Provide the [x, y] coordinate of the cell's center where the given text is located.  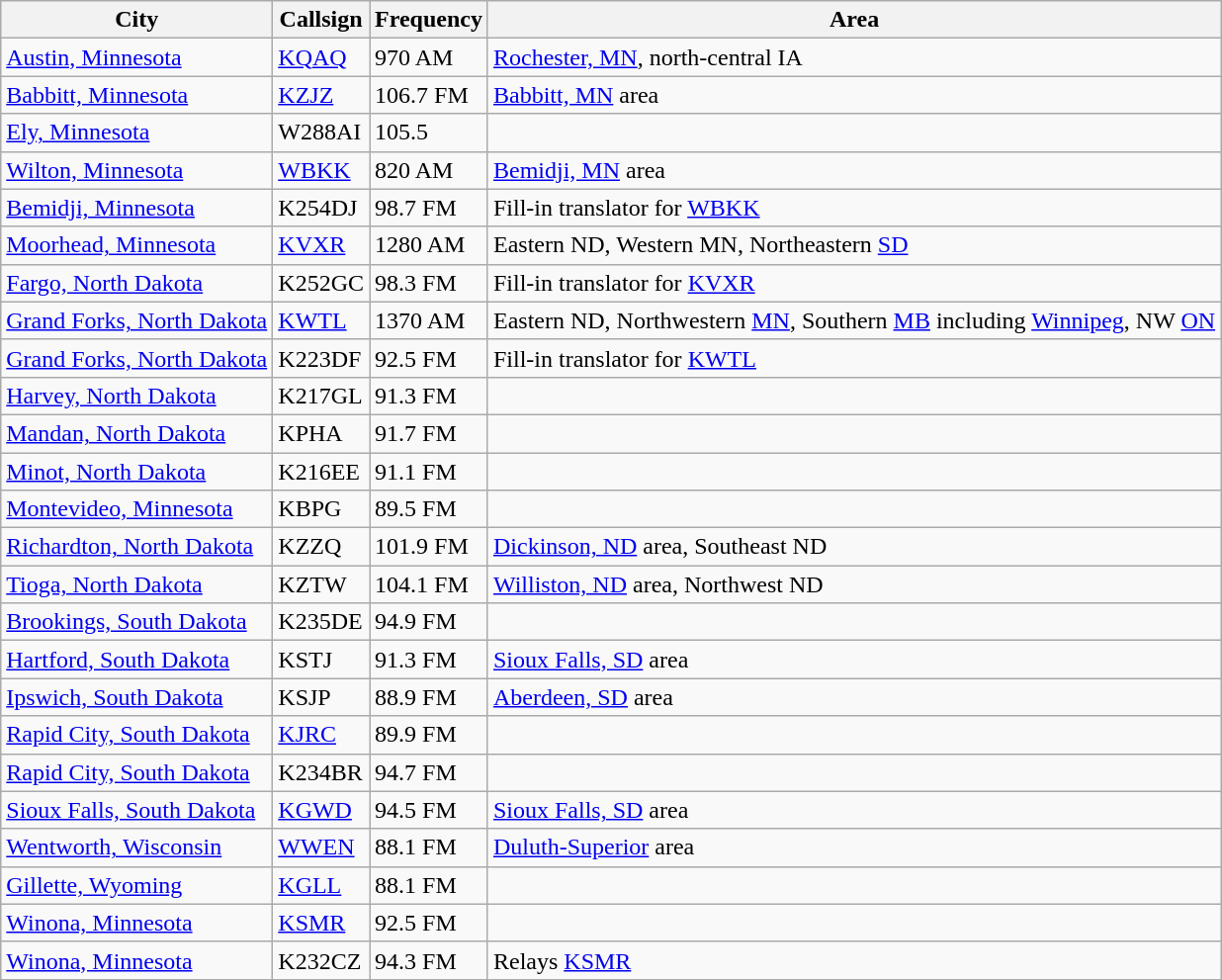
KPHA [321, 433]
Fill-in translator for KWTL [854, 358]
KZZQ [321, 547]
Relays KSMR [854, 960]
Sioux Falls, South Dakota [136, 810]
Austin, Minnesota [136, 57]
89.5 FM [429, 509]
98.7 FM [429, 208]
Mandan, North Dakota [136, 433]
KJRC [321, 735]
91.7 FM [429, 433]
KSTJ [321, 660]
Bemidji, MN area [854, 170]
Ely, Minnesota [136, 133]
970 AM [429, 57]
1370 AM [429, 320]
94.7 FM [429, 772]
K232CZ [321, 960]
Minot, North Dakota [136, 472]
Gillette, Wyoming [136, 885]
98.3 FM [429, 283]
Eastern ND, Western MN, Northeastern SD [854, 245]
1280 AM [429, 245]
Brookings, South Dakota [136, 622]
K216EE [321, 472]
Babbitt, MN area [854, 95]
W288AI [321, 133]
K217GL [321, 396]
Aberdeen, SD area [854, 697]
94.3 FM [429, 960]
89.9 FM [429, 735]
Area [854, 20]
KSJP [321, 697]
WBKK [321, 170]
Harvey, North Dakota [136, 396]
WWEN [321, 847]
104.1 FM [429, 584]
106.7 FM [429, 95]
Fill-in translator for WBKK [854, 208]
Wentworth, Wisconsin [136, 847]
KBPG [321, 509]
Fill-in translator for KVXR [854, 283]
Hartford, South Dakota [136, 660]
Wilton, Minnesota [136, 170]
KSMR [321, 923]
94.9 FM [429, 622]
Rochester, MN, north-central IA [854, 57]
Babbitt, Minnesota [136, 95]
820 AM [429, 170]
101.9 FM [429, 547]
88.9 FM [429, 697]
K252GC [321, 283]
K235DE [321, 622]
Williston, ND area, Northwest ND [854, 584]
KVXR [321, 245]
Tioga, North Dakota [136, 584]
KGWD [321, 810]
City [136, 20]
Dickinson, ND area, Southeast ND [854, 547]
Duluth-Superior area [854, 847]
KWTL [321, 320]
Callsign [321, 20]
KZTW [321, 584]
KGLL [321, 885]
Ipswich, South Dakota [136, 697]
Eastern ND, Northwestern MN, Southern MB including Winnipeg, NW ON [854, 320]
Montevideo, Minnesota [136, 509]
94.5 FM [429, 810]
91.1 FM [429, 472]
K234BR [321, 772]
K254DJ [321, 208]
KZJZ [321, 95]
KQAQ [321, 57]
105.5 [429, 133]
K223DF [321, 358]
Richardton, North Dakota [136, 547]
Frequency [429, 20]
Moorhead, Minnesota [136, 245]
Bemidji, Minnesota [136, 208]
Fargo, North Dakota [136, 283]
